Identify which cell holds the provided text, then report its (X, Y) central coordinate. 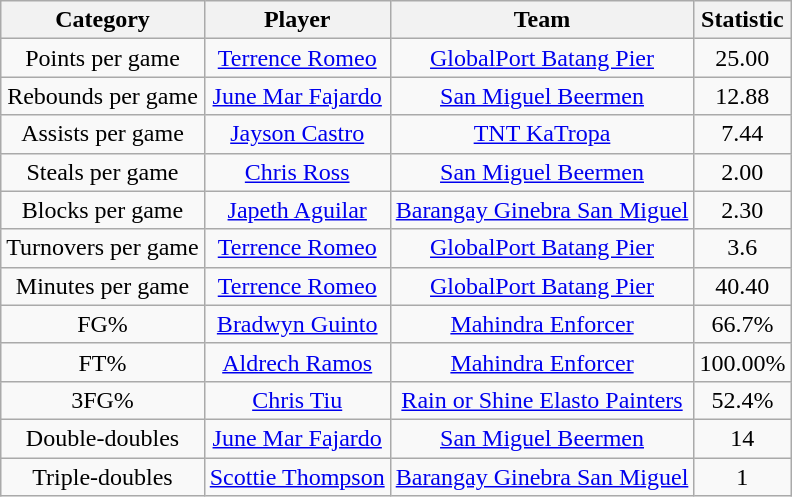
100.00% (742, 362)
Bradwyn Guinto (297, 324)
3.6 (742, 248)
Points per game (102, 58)
Chris Tiu (297, 400)
TNT KaTropa (542, 134)
12.88 (742, 96)
Turnovers per game (102, 248)
Minutes per game (102, 286)
Steals per game (102, 172)
1 (742, 477)
25.00 (742, 58)
Japeth Aguilar (297, 210)
40.40 (742, 286)
7.44 (742, 134)
Statistic (742, 20)
Chris Ross (297, 172)
Assists per game (102, 134)
Jayson Castro (297, 134)
Blocks per game (102, 210)
3FG% (102, 400)
Triple-doubles (102, 477)
Team (542, 20)
2.00 (742, 172)
Rebounds per game (102, 96)
2.30 (742, 210)
FT% (102, 362)
FG% (102, 324)
Double-doubles (102, 438)
14 (742, 438)
52.4% (742, 400)
Category (102, 20)
66.7% (742, 324)
Player (297, 20)
Aldrech Ramos (297, 362)
Rain or Shine Elasto Painters (542, 400)
Scottie Thompson (297, 477)
